Locate the cell with the specified text and output its (x, y) center coordinate. 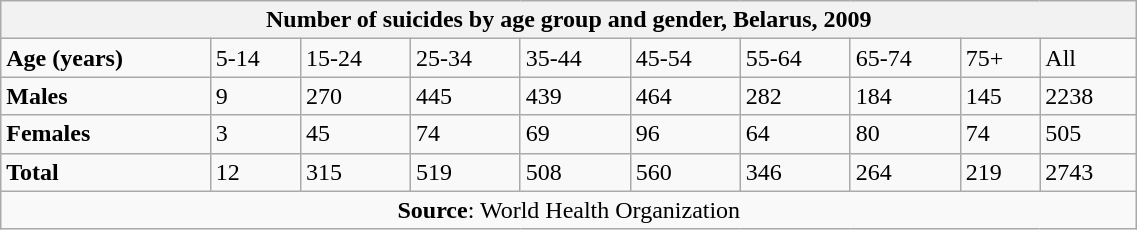
282 (795, 96)
3 (255, 134)
64 (795, 134)
439 (575, 96)
519 (465, 172)
96 (685, 134)
80 (905, 134)
69 (575, 134)
270 (355, 96)
Total (106, 172)
2743 (1088, 172)
9 (255, 96)
55-64 (795, 58)
145 (1000, 96)
75+ (1000, 58)
346 (795, 172)
25-34 (465, 58)
184 (905, 96)
12 (255, 172)
Females (106, 134)
219 (1000, 172)
464 (685, 96)
315 (355, 172)
2238 (1088, 96)
15-24 (355, 58)
505 (1088, 134)
65-74 (905, 58)
Age (years) (106, 58)
Number of suicides by age group and gender, Belarus, 2009 (569, 20)
35-44 (575, 58)
560 (685, 172)
508 (575, 172)
45-54 (685, 58)
5-14 (255, 58)
All (1088, 58)
45 (355, 134)
445 (465, 96)
264 (905, 172)
Males (106, 96)
Source: World Health Organization (569, 210)
